Identify which cell holds the provided text, then report its (X, Y) central coordinate. 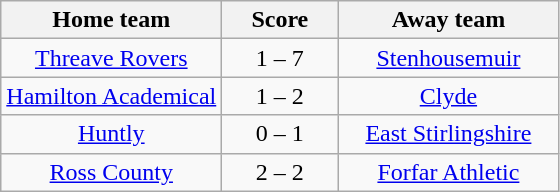
Home team (112, 20)
Hamilton Academical (112, 96)
Forfar Athletic (448, 172)
1 – 7 (280, 58)
Ross County (112, 172)
East Stirlingshire (448, 134)
Clyde (448, 96)
2 – 2 (280, 172)
1 – 2 (280, 96)
0 – 1 (280, 134)
Threave Rovers (112, 58)
Huntly (112, 134)
Away team (448, 20)
Score (280, 20)
Stenhousemuir (448, 58)
